Capture the cell that displays the provided text and extract its [x, y] central coordinate. 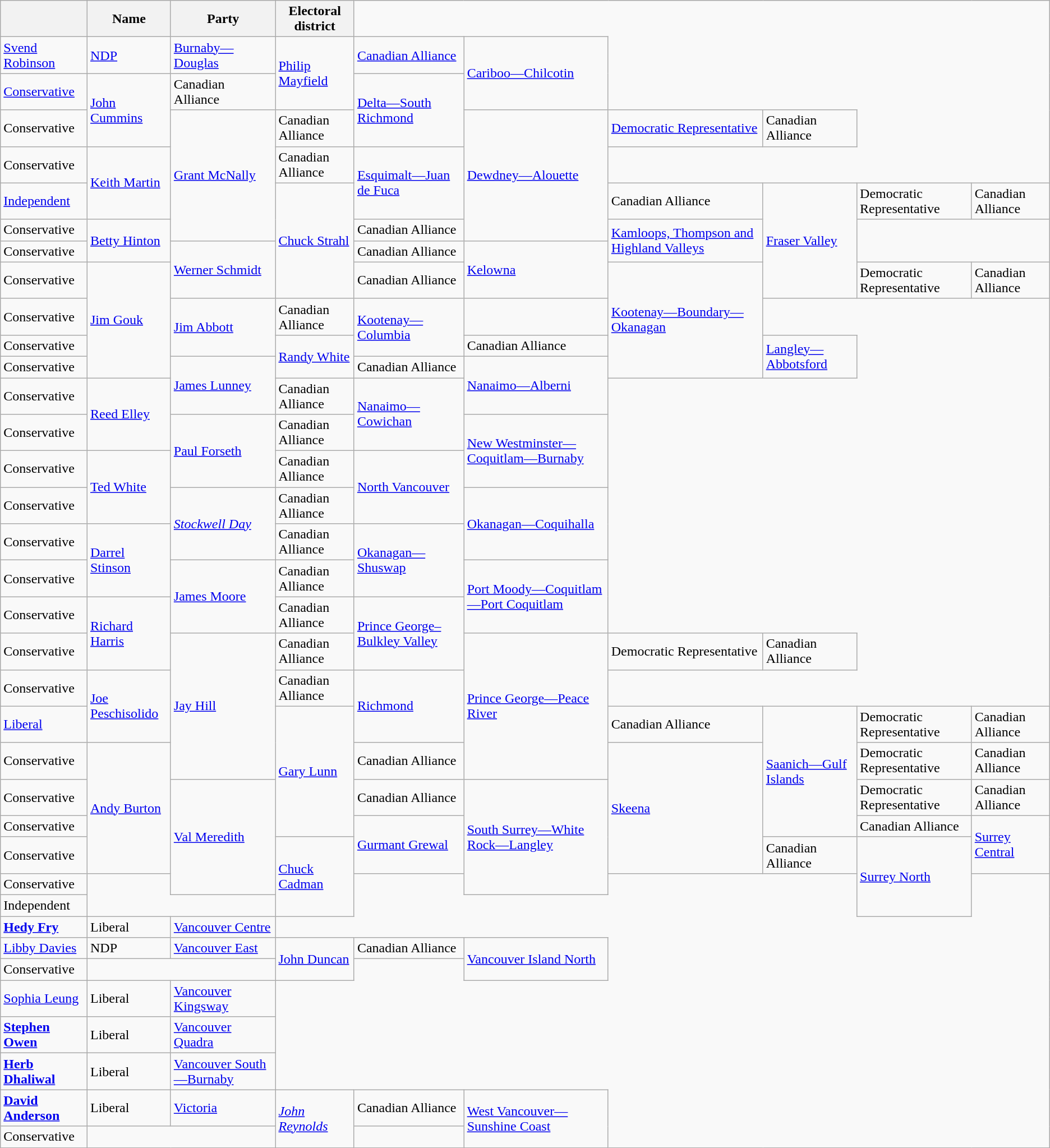
Hedy Fry [44, 927]
Skeena [685, 808]
Party [223, 19]
Jim Abbott [223, 328]
Philip Mayfield [315, 73]
Vancouver Island North [536, 959]
Richmond [409, 706]
Reed Elley [129, 414]
John Cummins [129, 110]
John Duncan [315, 959]
Jim Gouk [129, 320]
Kamloops, Thompson and Highland Valleys [685, 241]
Kootenay—Boundary—Okanagan [685, 320]
South Surrey—White Rock—Langley [536, 837]
Libby Davies [44, 948]
Okanagan—Shuswap [409, 560]
Langley—Abbotsford [810, 356]
John Reynolds [315, 1118]
Vancouver East [223, 948]
Dewdney—Alouette [536, 175]
Sophia Leung [44, 998]
Herb Dhaliwal [44, 1071]
Chuck Cadman [315, 876]
Paul Forseth [223, 451]
Vancouver Kingsway [223, 998]
Vancouver Centre [223, 927]
Delta—South Richmond [409, 110]
Betty Hinton [129, 241]
Richard Harris [129, 633]
Grant McNally [223, 175]
Prince George—Peace River [536, 706]
Victoria [223, 1108]
Stockwell Day [223, 524]
James Lunney [223, 385]
Saanich—Gulf Islands [810, 772]
North Vancouver [409, 487]
Electoral district [315, 19]
Darrel Stinson [129, 560]
Chuck Strahl [315, 241]
Keith Martin [129, 183]
Andy Burton [129, 808]
Surrey Central [1011, 845]
Nanaimo—Alberni [536, 385]
James Moore [223, 597]
Nanaimo—Cowichan [409, 414]
Werner Schmidt [223, 269]
New Westminster—Coquitlam—Burnaby [536, 451]
West Vancouver—Sunshine Coast [536, 1118]
Cariboo—Chilcotin [536, 73]
Vancouver Quadra [223, 1035]
Kootenay—Columbia [409, 328]
Randy White [315, 356]
Svend Robinson [44, 55]
Stephen Owen [44, 1035]
Esquimalt—Juan de Fuca [409, 183]
Port Moody—Coquitlam—Port Coquitlam [536, 597]
Joe Peschisolido [129, 706]
Kelowna [536, 269]
Ted White [129, 487]
David Anderson [44, 1108]
Vancouver South—Burnaby [223, 1071]
Name [129, 19]
Val Meredith [223, 837]
Fraser Valley [810, 241]
Burnaby—Douglas [223, 55]
Surrey North [914, 876]
Okanagan—Coquihalla [536, 524]
Gurmant Grewal [409, 845]
Prince George–Bulkley Valley [409, 633]
Gary Lunn [315, 772]
Jay Hill [223, 706]
